Return the (x, y) coordinate for the center point of the cell that contains the specified text.  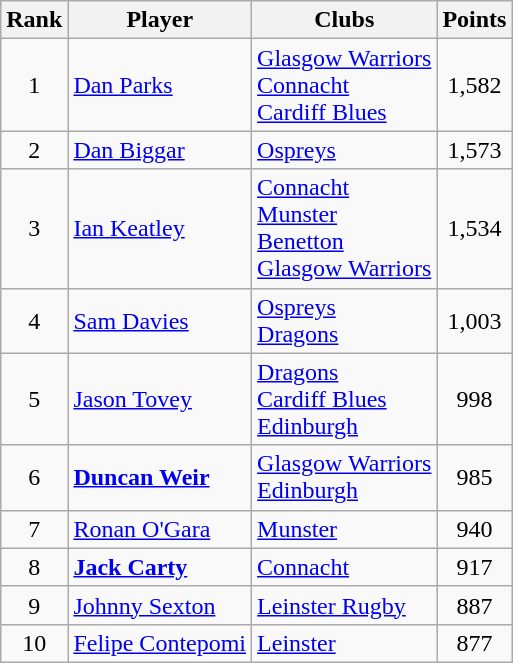
1,582 (474, 85)
Points (474, 20)
Player (160, 20)
Johnny Sexton (160, 605)
Dragons Cardiff Blues Edinburgh (344, 399)
998 (474, 399)
1 (34, 85)
Jack Carty (160, 567)
Glasgow Warriors Connacht Cardiff Blues (344, 85)
Ian Keatley (160, 228)
Connacht Munster Benetton Glasgow Warriors (344, 228)
7 (34, 529)
Dan Parks (160, 85)
1,003 (474, 320)
Leinster Rugby (344, 605)
8 (34, 567)
Duncan Weir (160, 478)
10 (34, 643)
Leinster (344, 643)
Ospreys Dragons (344, 320)
Dan Biggar (160, 150)
877 (474, 643)
985 (474, 478)
Rank (34, 20)
Sam Davies (160, 320)
940 (474, 529)
2 (34, 150)
Ospreys (344, 150)
Jason Tovey (160, 399)
Ronan O'Gara (160, 529)
3 (34, 228)
4 (34, 320)
9 (34, 605)
Felipe Contepomi (160, 643)
1,573 (474, 150)
917 (474, 567)
1,534 (474, 228)
Clubs (344, 20)
Connacht (344, 567)
Munster (344, 529)
Glasgow Warriors Edinburgh (344, 478)
6 (34, 478)
887 (474, 605)
5 (34, 399)
